Find where the given text appears and provide that cell's center as [x, y] coordinate. 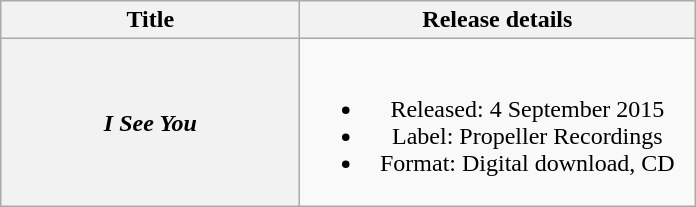
Released: 4 September 2015Label: Propeller RecordingsFormat: Digital download, CD [498, 122]
Title [150, 20]
Release details [498, 20]
I See You [150, 122]
